Output the (X, Y) coordinate of the center of the cell containing the given text.  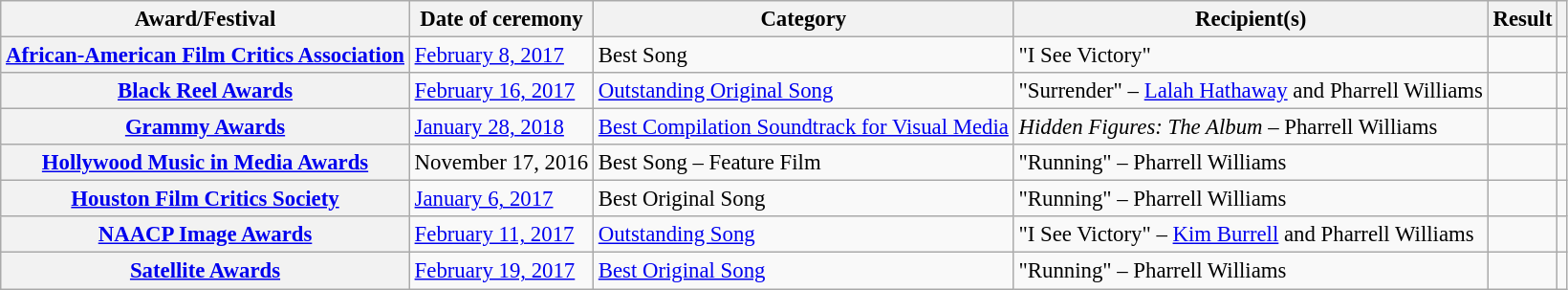
Outstanding Original Song (803, 91)
Satellite Awards (206, 271)
January 28, 2018 (501, 127)
NAACP Image Awards (206, 234)
November 17, 2016 (501, 163)
"I See Victory" – Kim Burrell and Pharrell Williams (1251, 234)
African-American Film Critics Association (206, 56)
Best Song (803, 56)
Houston Film Critics Society (206, 199)
Award/Festival (206, 19)
"I See Victory" (1251, 56)
Black Reel Awards (206, 91)
Date of ceremony (501, 19)
February 19, 2017 (501, 271)
Best Compilation Soundtrack for Visual Media (803, 127)
February 11, 2017 (501, 234)
Grammy Awards (206, 127)
Result (1522, 19)
Hidden Figures: The Album – Pharrell Williams (1251, 127)
Hollywood Music in Media Awards (206, 163)
Outstanding Song (803, 234)
Best Song – Feature Film (803, 163)
Category (803, 19)
February 8, 2017 (501, 56)
Recipient(s) (1251, 19)
"Surrender" – Lalah Hathaway and Pharrell Williams (1251, 91)
February 16, 2017 (501, 91)
January 6, 2017 (501, 199)
